Detect which cell encompasses the target text, then output its [x, y] center coordinate. 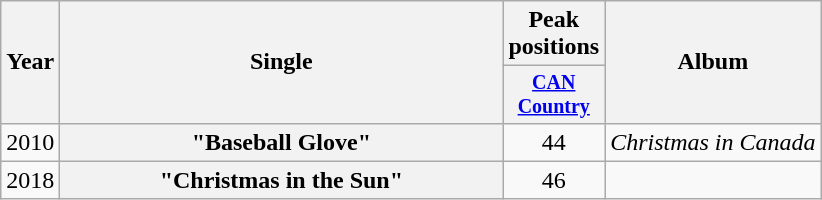
Album [713, 62]
Single [282, 62]
Peak positions [554, 34]
2010 [30, 142]
"Baseball Glove" [282, 142]
CAN Country [554, 94]
"Christmas in the Sun" [282, 180]
2018 [30, 180]
Christmas in Canada [713, 142]
Year [30, 62]
44 [554, 142]
46 [554, 180]
